Determine the (x, y) coordinate at the center of the cell enclosing the given text.  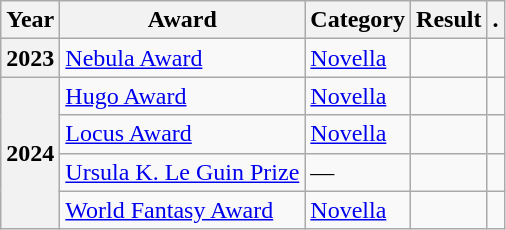
Locus Award (182, 134)
Result (449, 20)
Ursula K. Le Guin Prize (182, 172)
Hugo Award (182, 96)
2023 (30, 58)
Nebula Award (182, 58)
— (358, 172)
Award (182, 20)
Category (358, 20)
World Fantasy Award (182, 210)
2024 (30, 153)
Year (30, 20)
. (496, 20)
